Search for the cell housing the specified text and yield its [X, Y] center coordinate. 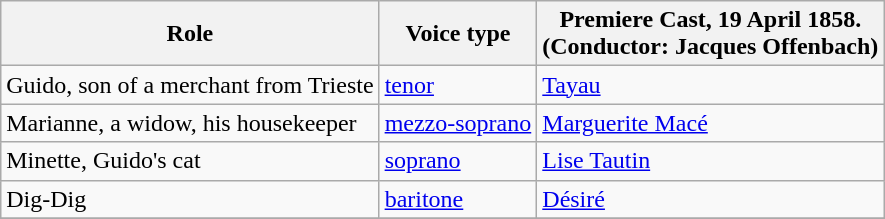
soprano [458, 161]
Minette, Guido's cat [190, 161]
tenor [458, 85]
Tayau [710, 85]
Désiré [710, 199]
Premiere Cast, 19 April 1858.(Conductor: Jacques Offenbach) [710, 34]
Marguerite Macé [710, 123]
Dig-Dig [190, 199]
Voice type [458, 34]
Marianne, a widow, his housekeeper [190, 123]
Lise Tautin [710, 161]
Guido, son of a merchant from Trieste [190, 85]
mezzo-soprano [458, 123]
Role [190, 34]
baritone [458, 199]
